Pinpoint the cell where the given text exists, returning its [x, y] midpoint coordinate. 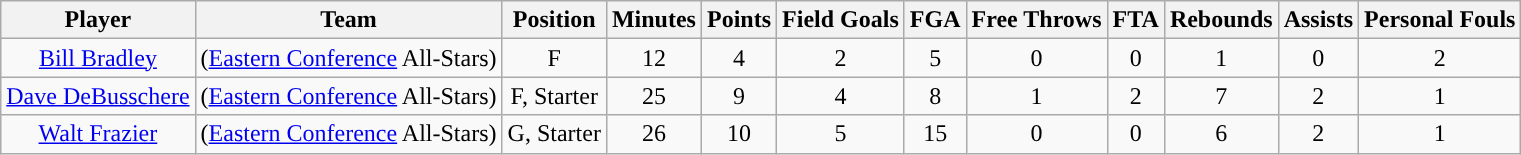
FGA [935, 20]
Minutes [654, 20]
9 [738, 96]
7 [1221, 96]
Walt Frazier [98, 134]
Points [738, 20]
G, Starter [554, 134]
F [554, 58]
15 [935, 134]
Personal Fouls [1440, 20]
12 [654, 58]
Rebounds [1221, 20]
8 [935, 96]
10 [738, 134]
F, Starter [554, 96]
Field Goals [841, 20]
Team [348, 20]
Free Throws [1036, 20]
Bill Bradley [98, 58]
26 [654, 134]
Position [554, 20]
Player [98, 20]
25 [654, 96]
6 [1221, 134]
FTA [1136, 20]
Dave DeBusschere [98, 96]
Assists [1318, 20]
